Find where the given text appears and provide that cell's center as (X, Y) coordinate. 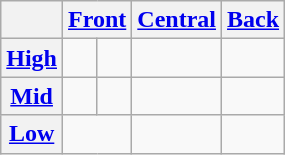
Low (32, 134)
Central (177, 20)
Mid (32, 96)
High (32, 58)
Back (254, 20)
Front (98, 20)
